From the cell containing the given text, extract its center point as [x, y] coordinate. 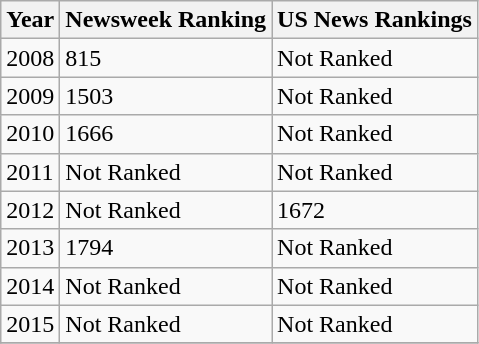
1672 [375, 210]
2009 [30, 96]
2012 [30, 210]
2010 [30, 134]
2015 [30, 324]
2008 [30, 58]
US News Rankings [375, 20]
Newsweek Ranking [166, 20]
Year [30, 20]
2011 [30, 172]
2014 [30, 286]
2013 [30, 248]
1503 [166, 96]
1794 [166, 248]
1666 [166, 134]
815 [166, 58]
